Output the [x, y] coordinate of the center of the cell containing the given text.  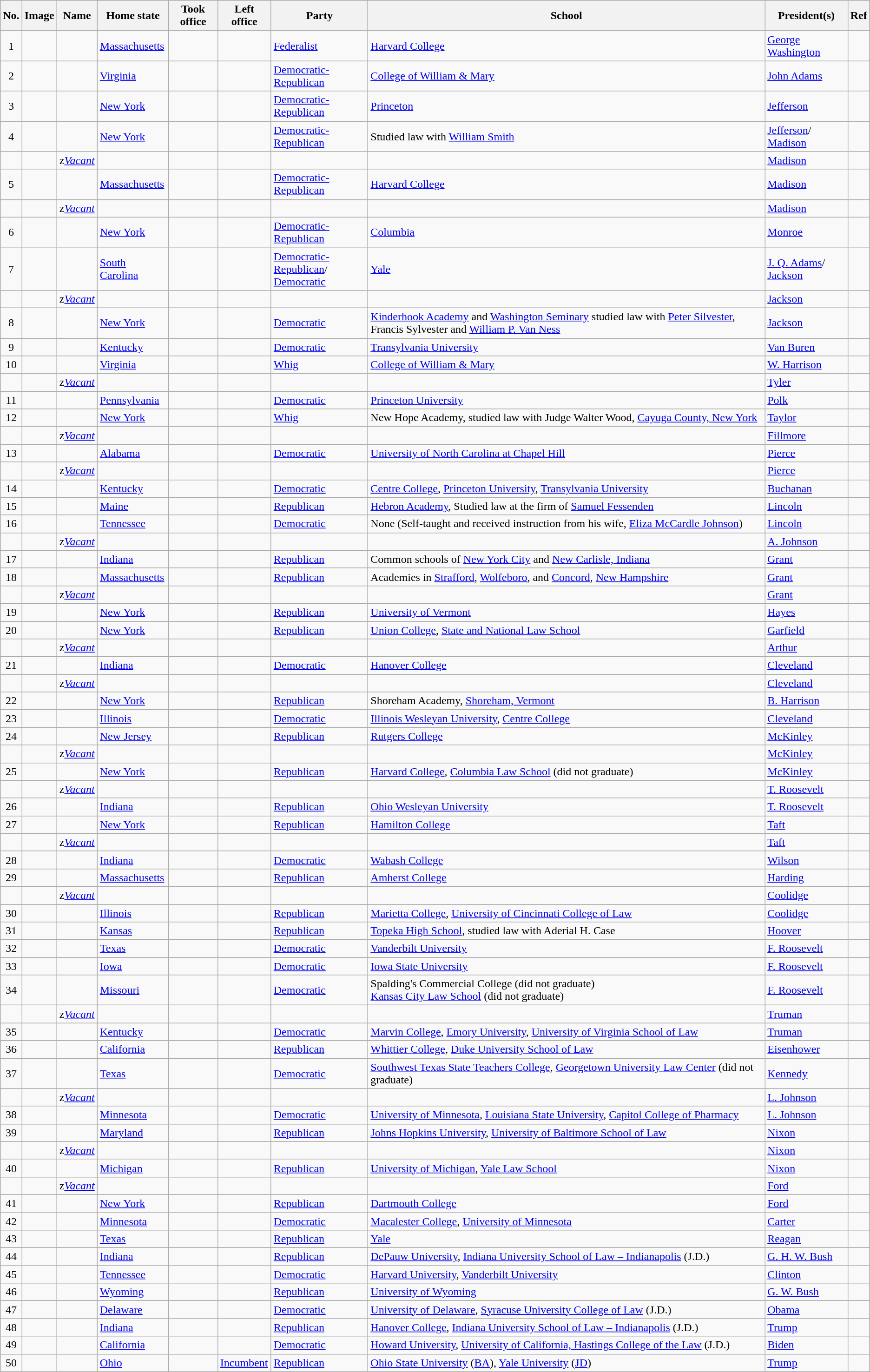
Iowa [133, 966]
Clinton [806, 1274]
Federalist [320, 46]
20 [11, 630]
Centre College, Princeton University, Transylvania University [567, 488]
16 [11, 524]
South Carolina [133, 269]
Carter [806, 1221]
No. [11, 16]
9 [11, 347]
New Hope Academy, studied law with Judge Walter Wood, Cayuga County, New York [567, 418]
Wilson [806, 860]
Union College, State and National Law School [567, 630]
Incumbent [244, 1363]
Garfield [806, 630]
Kansas [133, 931]
21 [11, 666]
14 [11, 488]
Jefferson/Madison [806, 137]
25 [11, 772]
Jefferson [806, 106]
34 [11, 990]
Johns Hopkins University, University of Baltimore School of Law [567, 1133]
19 [11, 612]
University of Vermont [567, 612]
Biden [806, 1345]
Maine [133, 506]
School [567, 16]
John Adams [806, 76]
13 [11, 453]
Name [77, 16]
New Jersey [133, 736]
Marietta College, University of Cincinnati College of Law [567, 913]
Dartmouth College [567, 1203]
6 [11, 232]
11 [11, 400]
23 [11, 719]
Delaware [133, 1310]
38 [11, 1115]
Transylvania University [567, 347]
Hayes [806, 612]
Kennedy [806, 1074]
University of Michigan, Yale Law School [567, 1168]
Illinois Wesleyan University, Centre College [567, 719]
15 [11, 506]
Macalester College, University of Minnesota [567, 1221]
Marvin College, Emory University, University of Virginia School of Law [567, 1032]
G. H. W. Bush [806, 1257]
35 [11, 1032]
University of North Carolina at Chapel Hill [567, 453]
41 [11, 1203]
Fillmore [806, 435]
43 [11, 1239]
Took office [193, 16]
31 [11, 931]
DePauw University, Indiana University School of Law – Indianapolis (J.D.) [567, 1257]
Tyler [806, 383]
Hanover College [567, 666]
37 [11, 1074]
1 [11, 46]
Left office [244, 16]
26 [11, 807]
University of Minnesota, Louisiana State University, Capitol College of Pharmacy [567, 1115]
50 [11, 1363]
40 [11, 1168]
Academies in Strafford, Wolfeboro, and Concord, New Hampshire [567, 577]
Alabama [133, 453]
Pennsylvania [133, 400]
Maryland [133, 1133]
24 [11, 736]
Image [39, 16]
George Washington [806, 46]
12 [11, 418]
Hamilton College [567, 825]
Hanover College, Indiana University School of Law – Indianapolis (J.D.) [567, 1327]
Hoover [806, 931]
J. Q. Adams/Jackson [806, 269]
4 [11, 137]
University of Wyoming [567, 1292]
Ohio [133, 1363]
Democratic-Republican/Democratic [320, 269]
None (Self-taught and received instruction from his wife, Eliza McCardle Johnson) [567, 524]
Topeka High School, studied law with Aderial H. Case [567, 931]
Obama [806, 1310]
Studied law with William Smith [567, 137]
Rutgers College [567, 736]
Shoreham Academy, Shoreham, Vermont [567, 701]
27 [11, 825]
39 [11, 1133]
Buchanan [806, 488]
30 [11, 913]
Monroe [806, 232]
10 [11, 365]
7 [11, 269]
Wabash College [567, 860]
42 [11, 1221]
45 [11, 1274]
W. Harrison [806, 365]
Harvard University, Vanderbilt University [567, 1274]
Southwest Texas State Teachers College, Georgetown University Law Center (did not graduate) [567, 1074]
Harvard College, Columbia Law School (did not graduate) [567, 772]
Van Buren [806, 347]
22 [11, 701]
Spalding's Commercial College (did not graduate)Kansas City Law School (did not graduate) [567, 990]
Wyoming [133, 1292]
18 [11, 577]
Howard University, University of California, Hastings College of the Law (J.D.) [567, 1345]
Polk [806, 400]
Ohio State University (BA), Yale University (JD) [567, 1363]
2 [11, 76]
8 [11, 323]
Harding [806, 877]
32 [11, 949]
Home state [133, 16]
28 [11, 860]
Whittier College, Duke University School of Law [567, 1049]
Eisenhower [806, 1049]
Reagan [806, 1239]
36 [11, 1049]
49 [11, 1345]
Missouri [133, 990]
33 [11, 966]
5 [11, 184]
A. Johnson [806, 541]
48 [11, 1327]
29 [11, 877]
Arthur [806, 648]
47 [11, 1310]
Amherst College [567, 877]
Columbia [567, 232]
Vanderbilt University [567, 949]
B. Harrison [806, 701]
Princeton [567, 106]
44 [11, 1257]
G. W. Bush [806, 1292]
Michigan [133, 1168]
Hebron Academy, Studied law at the firm of Samuel Fessenden [567, 506]
46 [11, 1292]
Kinderhook Academy and Washington Seminary studied law with Peter Silvester, Francis Sylvester and William P. Van Ness [567, 323]
3 [11, 106]
Princeton University [567, 400]
Taylor [806, 418]
17 [11, 559]
Ohio Wesleyan University [567, 807]
Ref [859, 16]
University of Delaware, Syracuse University College of Law (J.D.) [567, 1310]
Common schools of New York City and New Carlisle, Indiana [567, 559]
Party [320, 16]
Iowa State University [567, 966]
President(s) [806, 16]
